Return the [x, y] coordinate for the center point of the cell that contains the specified text.  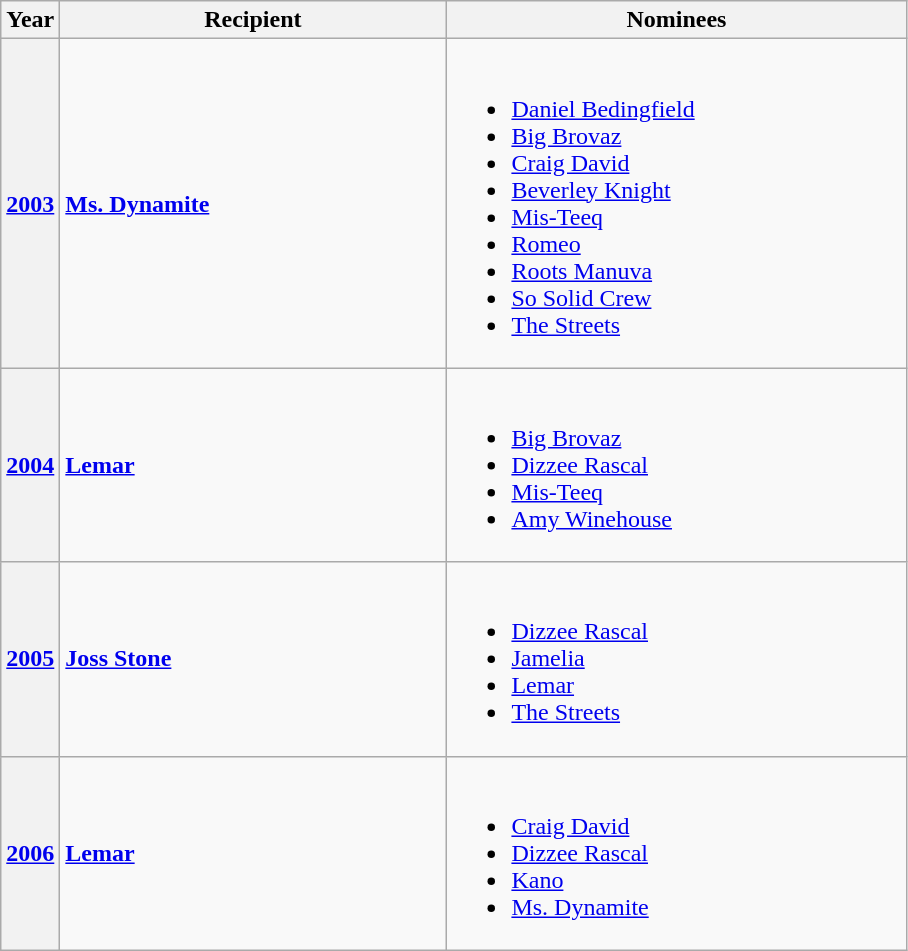
Recipient [253, 20]
2006 [30, 853]
Nominees [676, 20]
Daniel BedingfieldBig BrovazCraig DavidBeverley KnightMis-TeeqRomeoRoots ManuvaSo Solid CrewThe Streets [676, 204]
2003 [30, 204]
Dizzee RascalJameliaLemarThe Streets [676, 659]
2005 [30, 659]
Joss Stone [253, 659]
Year [30, 20]
Craig DavidDizzee RascalKanoMs. Dynamite [676, 853]
Ms. Dynamite [253, 204]
2004 [30, 465]
Big BrovazDizzee RascalMis-TeeqAmy Winehouse [676, 465]
